Output the [X, Y] coordinate of the center of the cell containing the given text.  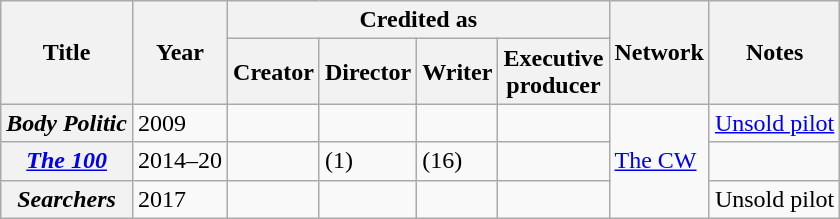
Searchers [67, 199]
Creator [274, 72]
The CW [659, 161]
(16) [458, 161]
Credited as [418, 20]
Director [368, 72]
Executiveproducer [554, 72]
Title [67, 52]
Network [659, 52]
(1) [368, 161]
Year [180, 52]
2017 [180, 199]
Body Politic [67, 123]
The 100 [67, 161]
2014–20 [180, 161]
Writer [458, 72]
2009 [180, 123]
Notes [774, 52]
